Return [X, Y] of the center of cell containing provided text 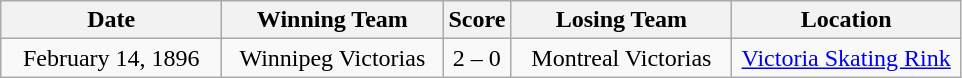
Winning Team [332, 20]
2 – 0 [477, 58]
Montreal Victorias [622, 58]
Victoria Skating Rink [846, 58]
Score [477, 20]
Losing Team [622, 20]
Winnipeg Victorias [332, 58]
Location [846, 20]
February 14, 1896 [112, 58]
Date [112, 20]
